Return the (X, Y) coordinate for the center point of the cell that contains the specified text.  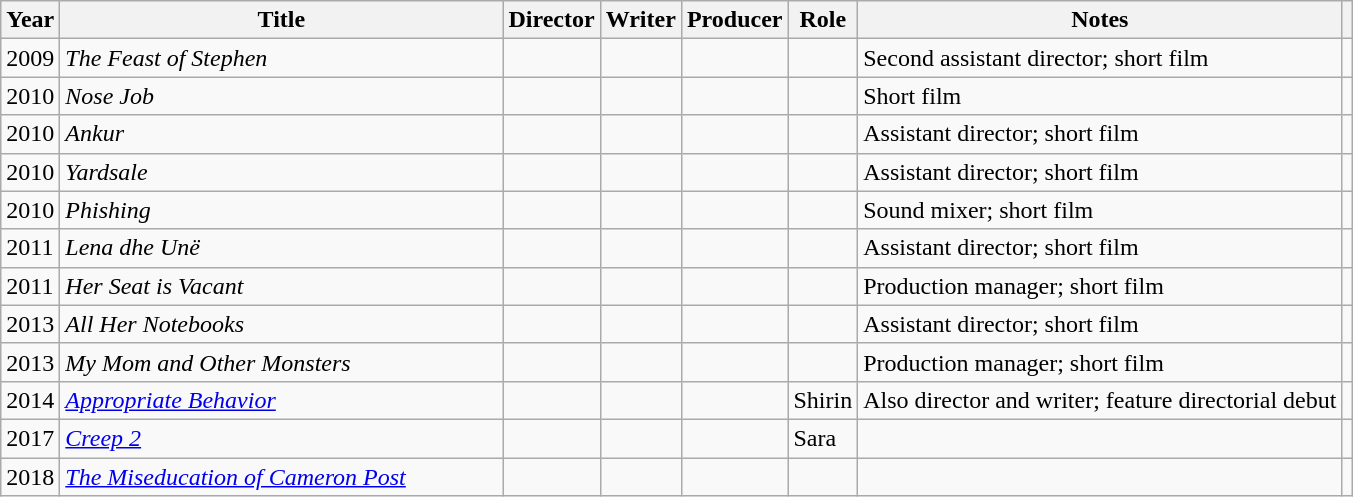
Lena dhe Unë (282, 248)
Creep 2 (282, 438)
Phishing (282, 210)
Yardsale (282, 172)
Also director and writer; feature directorial debut (1100, 400)
Producer (734, 20)
Director (552, 20)
Nose Job (282, 96)
Shirin (823, 400)
Year (30, 20)
The Feast of Stephen (282, 58)
Second assistant director; short film (1100, 58)
Role (823, 20)
All Her Notebooks (282, 324)
Writer (640, 20)
Short film (1100, 96)
Her Seat is Vacant (282, 286)
Appropriate Behavior (282, 400)
My Mom and Other Monsters (282, 362)
2017 (30, 438)
Notes (1100, 20)
Sara (823, 438)
Sound mixer; short film (1100, 210)
Ankur (282, 134)
The Miseducation of Cameron Post (282, 477)
2009 (30, 58)
2018 (30, 477)
2014 (30, 400)
Title (282, 20)
